Provide the [X, Y] coordinate of the cell's center where the given text is located.  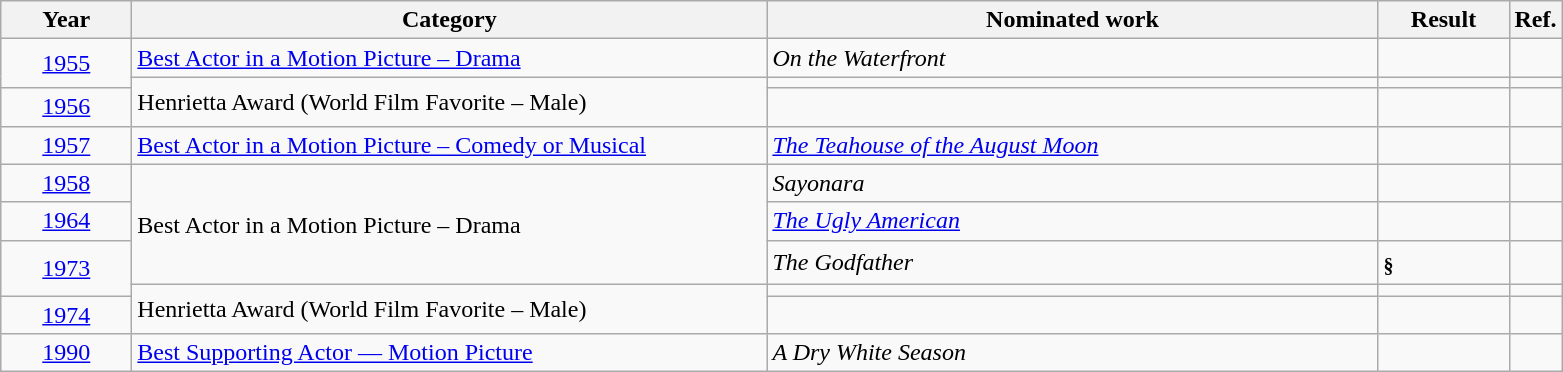
On the Waterfront [1072, 58]
1964 [66, 221]
The Ugly American [1072, 221]
The Teahouse of the August Moon [1072, 145]
1958 [66, 183]
Result [1444, 20]
Best Actor in a Motion Picture – Comedy or Musical [450, 145]
1956 [66, 107]
1955 [66, 64]
1973 [66, 268]
Year [66, 20]
A Dry White Season [1072, 353]
1974 [66, 315]
Nominated work [1072, 20]
1990 [66, 353]
Category [450, 20]
Best Supporting Actor — Motion Picture [450, 353]
1957 [66, 145]
Ref. [1536, 20]
The Godfather [1072, 262]
§ [1444, 262]
Sayonara [1072, 183]
